Return the (X, Y) coordinate for the center point of the cell that contains the specified text.  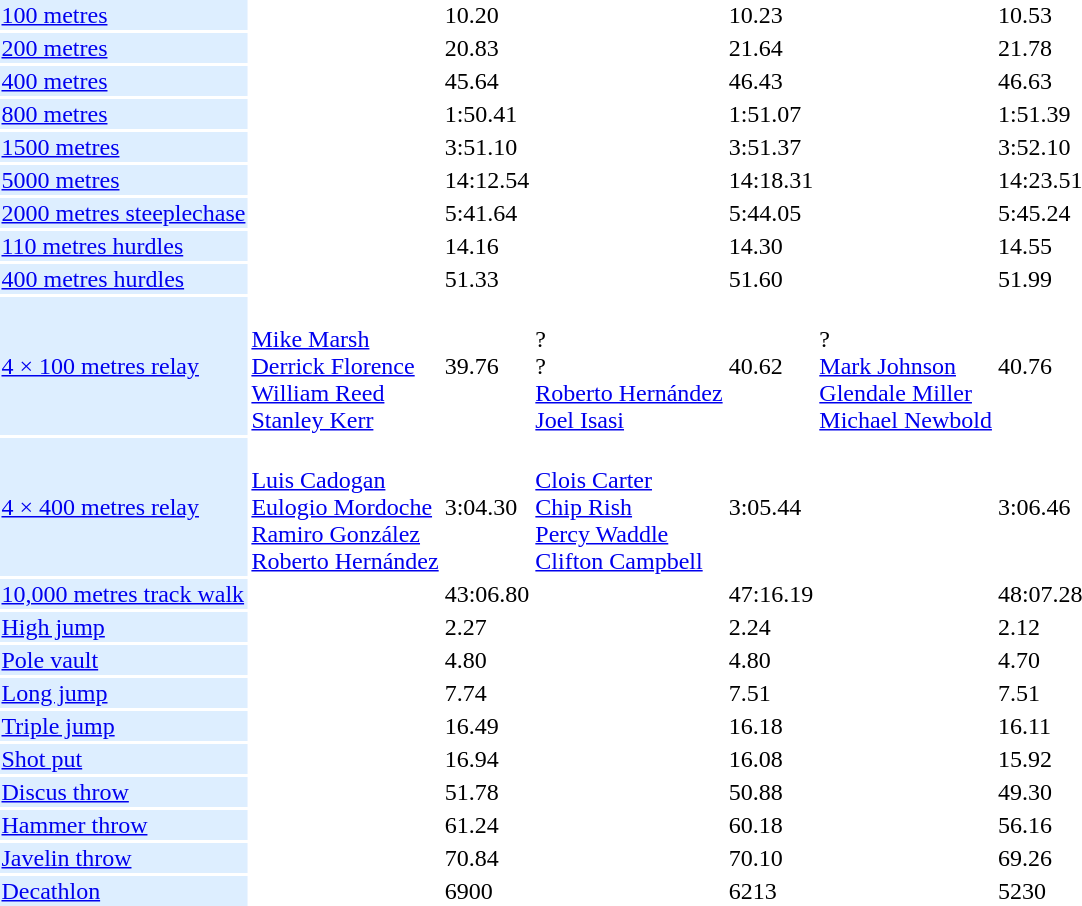
43:06.80 (487, 594)
46.43 (771, 81)
3:51.10 (487, 147)
16.08 (771, 759)
51.33 (487, 279)
70.84 (487, 858)
1:50.41 (487, 114)
?Mark JohnsonGlendale MillerMichael Newbold (906, 366)
1:51.07 (771, 114)
Triple jump (124, 726)
1500 metres (124, 147)
200 metres (124, 48)
70.10 (771, 858)
Shot put (124, 759)
10.23 (771, 15)
51.60 (771, 279)
50.88 (771, 792)
14:18.31 (771, 180)
4 × 400 metres relay (124, 507)
20.83 (487, 48)
High jump (124, 627)
2000 metres steeplechase (124, 213)
Long jump (124, 693)
Javelin throw (124, 858)
6900 (487, 891)
2.24 (771, 627)
Discus throw (124, 792)
5:44.05 (771, 213)
47:16.19 (771, 594)
110 metres hurdles (124, 246)
3:04.30 (487, 507)
Decathlon (124, 891)
7.74 (487, 693)
400 metres hurdles (124, 279)
Pole vault (124, 660)
7.51 (771, 693)
40.62 (771, 366)
21.64 (771, 48)
60.18 (771, 825)
5:41.64 (487, 213)
100 metres (124, 15)
61.24 (487, 825)
Luis CadoganEulogio MordocheRamiro GonzálezRoberto Hernández (345, 507)
45.64 (487, 81)
16.49 (487, 726)
39.76 (487, 366)
5000 metres (124, 180)
Clois CarterChip RishPercy WaddleClifton Campbell (629, 507)
3:51.37 (771, 147)
Mike MarshDerrick FlorenceWilliam ReedStanley Kerr (345, 366)
51.78 (487, 792)
14.16 (487, 246)
14:12.54 (487, 180)
Hammer throw (124, 825)
6213 (771, 891)
14.30 (771, 246)
800 metres (124, 114)
4 × 100 metres relay (124, 366)
??Roberto HernándezJoel Isasi (629, 366)
400 metres (124, 81)
10.20 (487, 15)
2.27 (487, 627)
16.18 (771, 726)
16.94 (487, 759)
3:05.44 (771, 507)
10,000 metres track walk (124, 594)
